Extract the [X, Y] coordinate from the center of the cell holding the provided text.  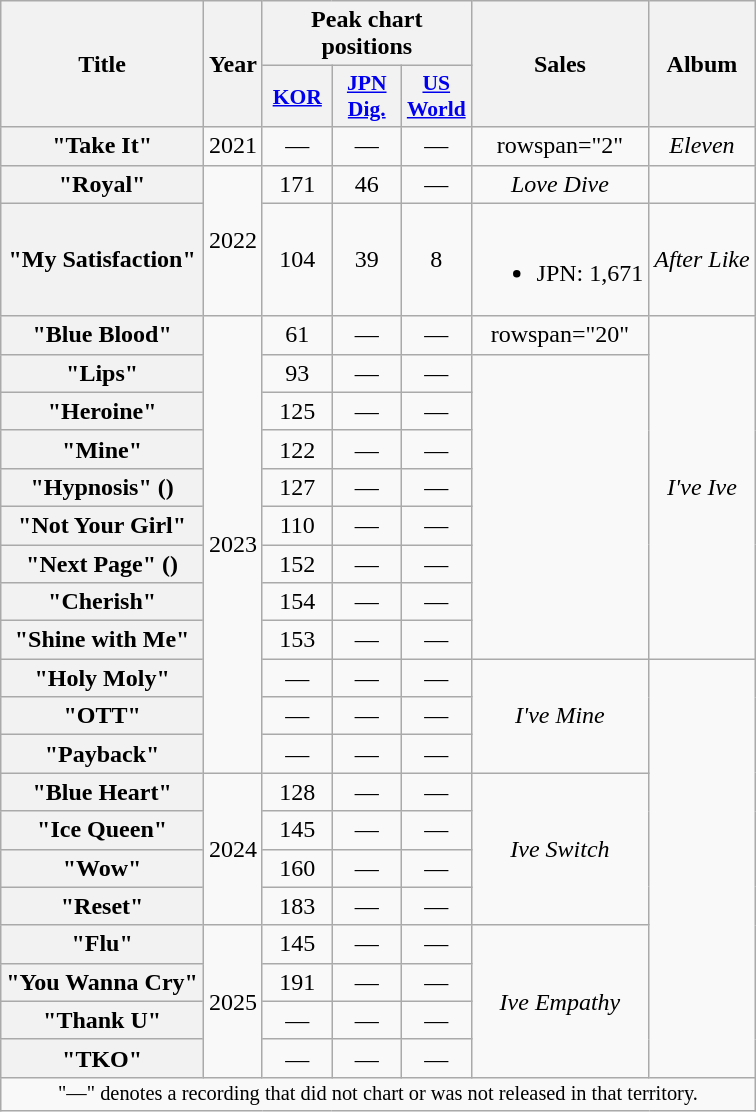
Sales [560, 64]
183 [297, 906]
Album [702, 64]
"Shine with Me" [102, 640]
JPN: 1,671 [560, 260]
"Royal" [102, 184]
93 [297, 373]
"OTT" [102, 716]
128 [297, 792]
2023 [232, 544]
"Reset" [102, 906]
122 [297, 449]
61 [297, 335]
"Lips" [102, 373]
"Wow" [102, 868]
125 [297, 411]
191 [297, 982]
"Blue Blood" [102, 335]
"Flu" [102, 944]
110 [297, 525]
"You Wanna Cry" [102, 982]
"Ice Queen" [102, 830]
"My Satisfaction" [102, 260]
154 [297, 602]
I've Mine [560, 716]
"Not Your Girl" [102, 525]
rowspan="20" [560, 335]
2025 [232, 1001]
"Payback" [102, 754]
"TKO" [102, 1058]
Year [232, 64]
"Heroine" [102, 411]
Peak chart positions [366, 34]
2024 [232, 849]
"Holy Moly" [102, 678]
"Blue Heart" [102, 792]
2022 [232, 240]
USWorld [437, 96]
Title [102, 64]
Ive Empathy [560, 1001]
"Mine" [102, 449]
Ive Switch [560, 849]
rowspan="2" [560, 146]
2021 [232, 146]
Eleven [702, 146]
153 [297, 640]
171 [297, 184]
127 [297, 487]
8 [437, 260]
152 [297, 563]
"—" denotes a recording that did not chart or was not released in that territory. [378, 1094]
160 [297, 868]
JPNDig. [367, 96]
"Next Page" () [102, 563]
"Thank U" [102, 1020]
I've Ive [702, 488]
104 [297, 260]
KOR [297, 96]
39 [367, 260]
"Cherish" [102, 602]
After Like [702, 260]
"Hypnosis" () [102, 487]
"Take It" [102, 146]
46 [367, 184]
Love Dive [560, 184]
